Search for the cell housing the specified text and yield its (X, Y) center coordinate. 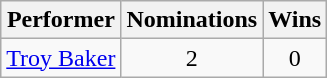
2 (192, 58)
Performer (61, 20)
Nominations (192, 20)
0 (295, 58)
Troy Baker (61, 58)
Wins (295, 20)
